Scan for the cell matching the given text and deliver its (X, Y) coordinate at center. 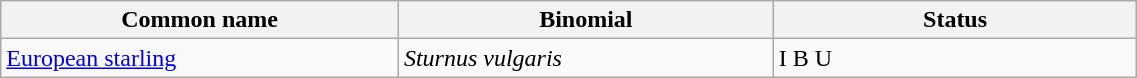
Sturnus vulgaris (586, 58)
Status (955, 20)
Common name (200, 20)
European starling (200, 58)
Binomial (586, 20)
I B U (955, 58)
